Provide the (x, y) coordinate of the cell's center where the given text is located.  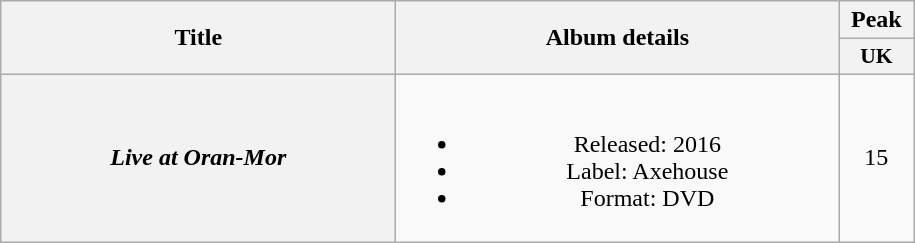
Released: 2016Label: AxehouseFormat: DVD (618, 158)
Live at Oran-Mor (198, 158)
Peak (876, 20)
Album details (618, 38)
Title (198, 38)
15 (876, 158)
UK (876, 57)
